Identify which cell holds the provided text, then report its (X, Y) central coordinate. 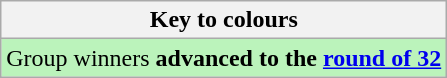
Group winners advanced to the round of 32 (224, 58)
Key to colours (224, 20)
